Identify which cell holds the provided text, then report its (X, Y) central coordinate. 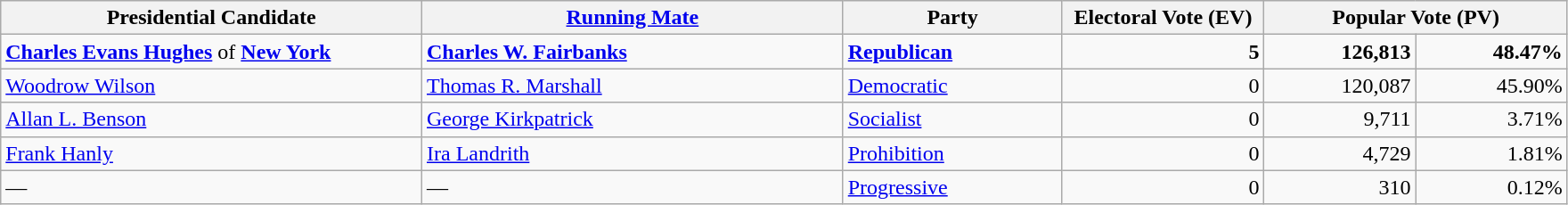
1.81% (1491, 153)
Frank Hanly (212, 153)
45.90% (1491, 86)
Republican (952, 52)
Charles Evans Hughes of New York (212, 52)
Democratic (952, 86)
Electoral Vote (EV) (1164, 18)
48.47% (1491, 52)
Running Mate (633, 18)
9,711 (1340, 119)
120,087 (1340, 86)
5 (1164, 52)
Ira Landrith (633, 153)
126,813 (1340, 52)
3.71% (1491, 119)
George Kirkpatrick (633, 119)
Allan L. Benson (212, 119)
Woodrow Wilson (212, 86)
Prohibition (952, 153)
Presidential Candidate (212, 18)
4,729 (1340, 153)
Progressive (952, 187)
Thomas R. Marshall (633, 86)
Socialist (952, 119)
Party (952, 18)
310 (1340, 187)
Popular Vote (PV) (1416, 18)
0.12% (1491, 187)
Charles W. Fairbanks (633, 52)
